Identify which cell holds the provided text, then report its [X, Y] central coordinate. 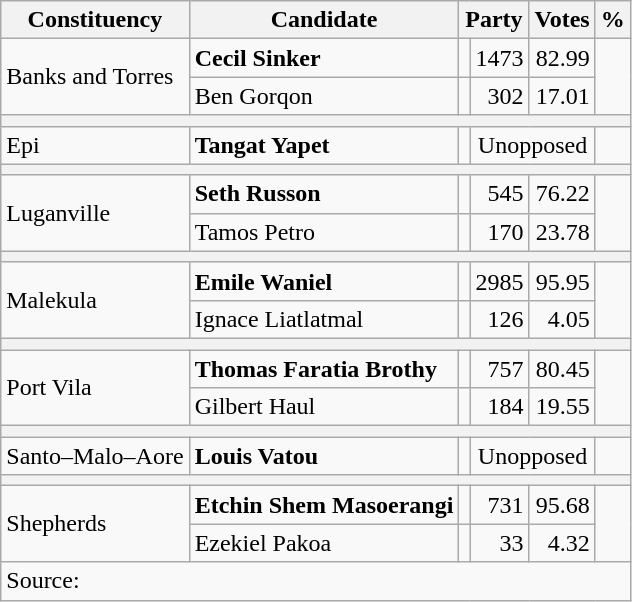
757 [500, 369]
Tangat Yapet [324, 145]
4.05 [562, 319]
33 [500, 543]
Ignace Liatlatmal [324, 319]
Source: [316, 581]
Thomas Faratia Brothy [324, 369]
23.78 [562, 232]
Emile Waniel [324, 281]
19.55 [562, 407]
82.99 [562, 58]
Candidate [324, 20]
1473 [500, 58]
Tamos Petro [324, 232]
Banks and Torres [95, 77]
Port Vila [95, 388]
% [612, 20]
Seth Russon [324, 194]
76.22 [562, 194]
Constituency [95, 20]
95.95 [562, 281]
545 [500, 194]
170 [500, 232]
Malekula [95, 300]
Votes [562, 20]
Etchin Shem Masoerangi [324, 505]
731 [500, 505]
Louis Vatou [324, 456]
Ben Gorqon [324, 96]
Ezekiel Pakoa [324, 543]
Cecil Sinker [324, 58]
95.68 [562, 505]
2985 [500, 281]
17.01 [562, 96]
Luganville [95, 213]
80.45 [562, 369]
Shepherds [95, 524]
Gilbert Haul [324, 407]
126 [500, 319]
4.32 [562, 543]
302 [500, 96]
Santo–Malo–Aore [95, 456]
184 [500, 407]
Party [494, 20]
Epi [95, 145]
